Return [X, Y] of the center of cell containing provided text 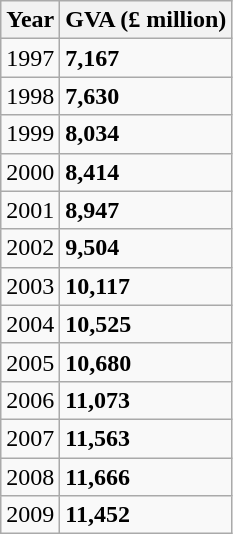
9,504 [146, 248]
10,525 [146, 324]
8,947 [146, 210]
2007 [30, 438]
2003 [30, 286]
2005 [30, 362]
1999 [30, 134]
11,073 [146, 400]
2009 [30, 515]
1998 [30, 96]
2008 [30, 477]
8,034 [146, 134]
GVA (£ million) [146, 20]
11,563 [146, 438]
7,630 [146, 96]
10,117 [146, 286]
1997 [30, 58]
2004 [30, 324]
8,414 [146, 172]
2006 [30, 400]
11,452 [146, 515]
2000 [30, 172]
10,680 [146, 362]
11,666 [146, 477]
7,167 [146, 58]
2001 [30, 210]
2002 [30, 248]
Year [30, 20]
